Return the [X, Y] coordinate for the center point of the cell that contains the specified text.  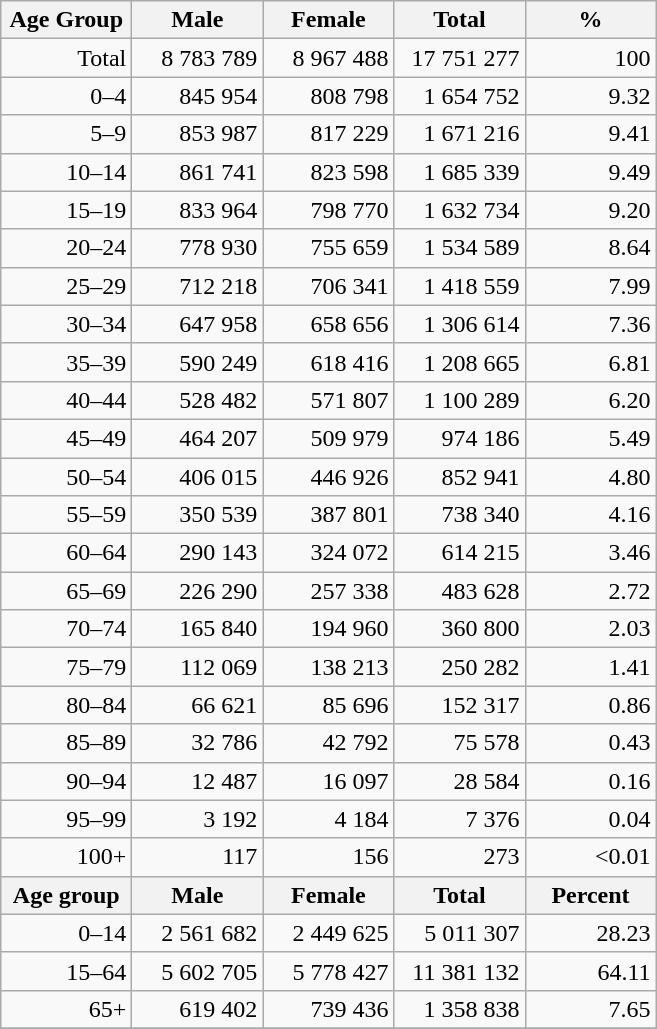
324 072 [328, 553]
138 213 [328, 667]
0–14 [66, 933]
226 290 [198, 591]
32 786 [198, 743]
1 358 838 [460, 1009]
798 770 [328, 210]
<0.01 [590, 857]
618 416 [328, 362]
70–74 [66, 629]
17 751 277 [460, 58]
5 602 705 [198, 971]
706 341 [328, 286]
28.23 [590, 933]
853 987 [198, 134]
5 778 427 [328, 971]
845 954 [198, 96]
15–64 [66, 971]
2.72 [590, 591]
2.03 [590, 629]
350 539 [198, 515]
95–99 [66, 819]
4 184 [328, 819]
60–64 [66, 553]
Age group [66, 895]
75–79 [66, 667]
90–94 [66, 781]
1 100 289 [460, 400]
80–84 [66, 705]
3 192 [198, 819]
194 960 [328, 629]
712 218 [198, 286]
7.99 [590, 286]
15–19 [66, 210]
100+ [66, 857]
483 628 [460, 591]
739 436 [328, 1009]
817 229 [328, 134]
25–29 [66, 286]
1 534 589 [460, 248]
3.46 [590, 553]
65–69 [66, 591]
112 069 [198, 667]
1 632 734 [460, 210]
156 [328, 857]
1.41 [590, 667]
823 598 [328, 172]
75 578 [460, 743]
738 340 [460, 515]
28 584 [460, 781]
6.20 [590, 400]
9.41 [590, 134]
117 [198, 857]
85–89 [66, 743]
8 967 488 [328, 58]
20–24 [66, 248]
861 741 [198, 172]
406 015 [198, 477]
100 [590, 58]
16 097 [328, 781]
85 696 [328, 705]
64.11 [590, 971]
5–9 [66, 134]
10–14 [66, 172]
9.20 [590, 210]
45–49 [66, 438]
9.49 [590, 172]
464 207 [198, 438]
571 807 [328, 400]
1 306 614 [460, 324]
446 926 [328, 477]
5 011 307 [460, 933]
1 418 559 [460, 286]
290 143 [198, 553]
614 215 [460, 553]
8 783 789 [198, 58]
Age Group [66, 20]
165 840 [198, 629]
4.16 [590, 515]
658 656 [328, 324]
0.04 [590, 819]
833 964 [198, 210]
8.64 [590, 248]
1 208 665 [460, 362]
9.32 [590, 96]
852 941 [460, 477]
257 338 [328, 591]
152 317 [460, 705]
0.86 [590, 705]
1 654 752 [460, 96]
66 621 [198, 705]
65+ [66, 1009]
4.80 [590, 477]
1 671 216 [460, 134]
40–44 [66, 400]
778 930 [198, 248]
7.65 [590, 1009]
2 449 625 [328, 933]
7.36 [590, 324]
12 487 [198, 781]
7 376 [460, 819]
1 685 339 [460, 172]
2 561 682 [198, 933]
808 798 [328, 96]
5.49 [590, 438]
755 659 [328, 248]
55–59 [66, 515]
0.43 [590, 743]
250 282 [460, 667]
509 979 [328, 438]
647 958 [198, 324]
619 402 [198, 1009]
50–54 [66, 477]
528 482 [198, 400]
30–34 [66, 324]
Percent [590, 895]
974 186 [460, 438]
0.16 [590, 781]
0–4 [66, 96]
42 792 [328, 743]
590 249 [198, 362]
35–39 [66, 362]
387 801 [328, 515]
11 381 132 [460, 971]
% [590, 20]
360 800 [460, 629]
273 [460, 857]
6.81 [590, 362]
